Output the (X, Y) coordinate of the center of the cell containing the given text.  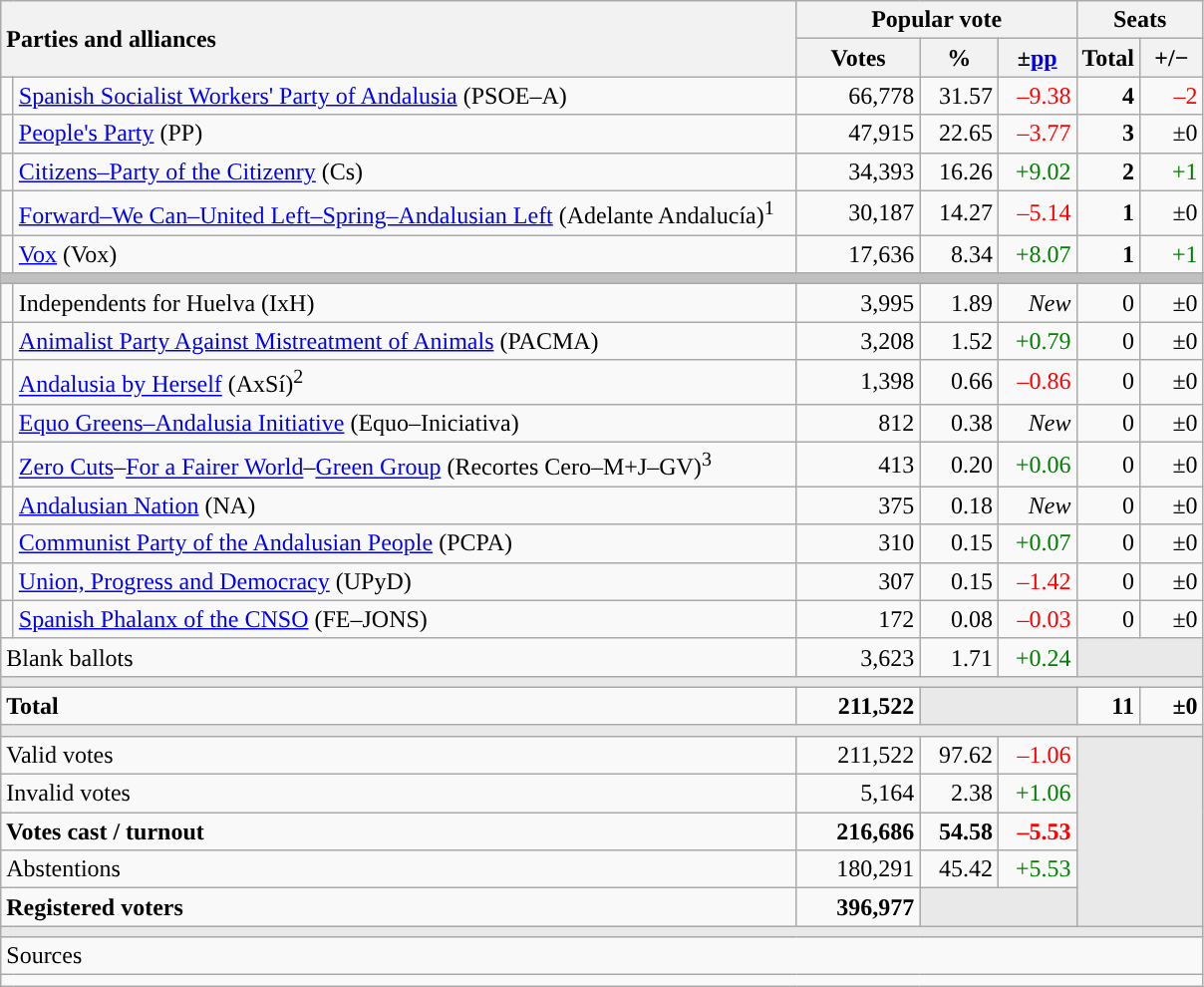
+1.06 (1037, 794)
34,393 (858, 171)
3,208 (858, 341)
Valid votes (399, 756)
22.65 (959, 134)
Votes (858, 58)
Blank ballots (399, 657)
±pp (1037, 58)
Abstentions (399, 869)
0.66 (959, 383)
Communist Party of the Andalusian People (PCPA) (405, 543)
Votes cast / turnout (399, 831)
Invalid votes (399, 794)
47,915 (858, 134)
5,164 (858, 794)
–1.06 (1037, 756)
30,187 (858, 213)
Andalusian Nation (NA) (405, 505)
180,291 (858, 869)
Vox (Vox) (405, 254)
11 (1108, 706)
1.71 (959, 657)
People's Party (PP) (405, 134)
54.58 (959, 831)
–3.77 (1037, 134)
% (959, 58)
+0.24 (1037, 657)
310 (858, 543)
Independents for Huelva (IxH) (405, 303)
216,686 (858, 831)
14.27 (959, 213)
3,623 (858, 657)
17,636 (858, 254)
1.52 (959, 341)
+0.06 (1037, 465)
0.18 (959, 505)
413 (858, 465)
–0.86 (1037, 383)
4 (1108, 96)
2.38 (959, 794)
+0.07 (1037, 543)
0.20 (959, 465)
396,977 (858, 907)
–2 (1172, 96)
2 (1108, 171)
8.34 (959, 254)
–5.53 (1037, 831)
+9.02 (1037, 171)
Sources (602, 956)
31.57 (959, 96)
0.08 (959, 619)
Andalusia by Herself (AxSí)2 (405, 383)
307 (858, 581)
16.26 (959, 171)
Citizens–Party of the Citizenry (Cs) (405, 171)
0.38 (959, 423)
45.42 (959, 869)
Equo Greens–Andalusia Initiative (Equo–Iniciativa) (405, 423)
Animalist Party Against Mistreatment of Animals (PACMA) (405, 341)
Union, Progress and Democracy (UPyD) (405, 581)
–0.03 (1037, 619)
Forward–We Can–United Left–Spring–Andalusian Left (Adelante Andalucía)1 (405, 213)
Parties and alliances (399, 39)
3,995 (858, 303)
+/− (1172, 58)
+0.79 (1037, 341)
+8.07 (1037, 254)
Popular vote (937, 20)
812 (858, 423)
Seats (1140, 20)
375 (858, 505)
–9.38 (1037, 96)
–1.42 (1037, 581)
1,398 (858, 383)
Spanish Phalanx of the CNSO (FE–JONS) (405, 619)
66,778 (858, 96)
172 (858, 619)
1.89 (959, 303)
–5.14 (1037, 213)
Zero Cuts–For a Fairer World–Green Group (Recortes Cero–M+J–GV)3 (405, 465)
+5.53 (1037, 869)
Spanish Socialist Workers' Party of Andalusia (PSOE–A) (405, 96)
97.62 (959, 756)
Registered voters (399, 907)
3 (1108, 134)
